Return (X, Y) of the center of cell containing provided text 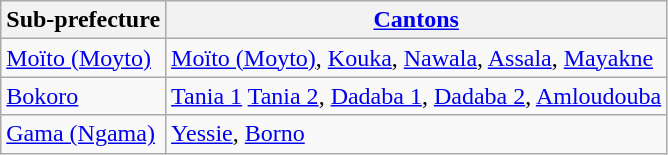
Cantons (416, 20)
Sub-prefecture (84, 20)
Gama (Ngama) (84, 134)
Bokoro (84, 96)
Yessie, Borno (416, 134)
Moïto (Moyto) (84, 58)
Tania 1 Tania 2, Dadaba 1, Dadaba 2, Amloudouba (416, 96)
Moïto (Moyto), Kouka, Nawala, Assala, Mayakne (416, 58)
